Extract the (x, y) coordinate from the center of the cell holding the provided text.  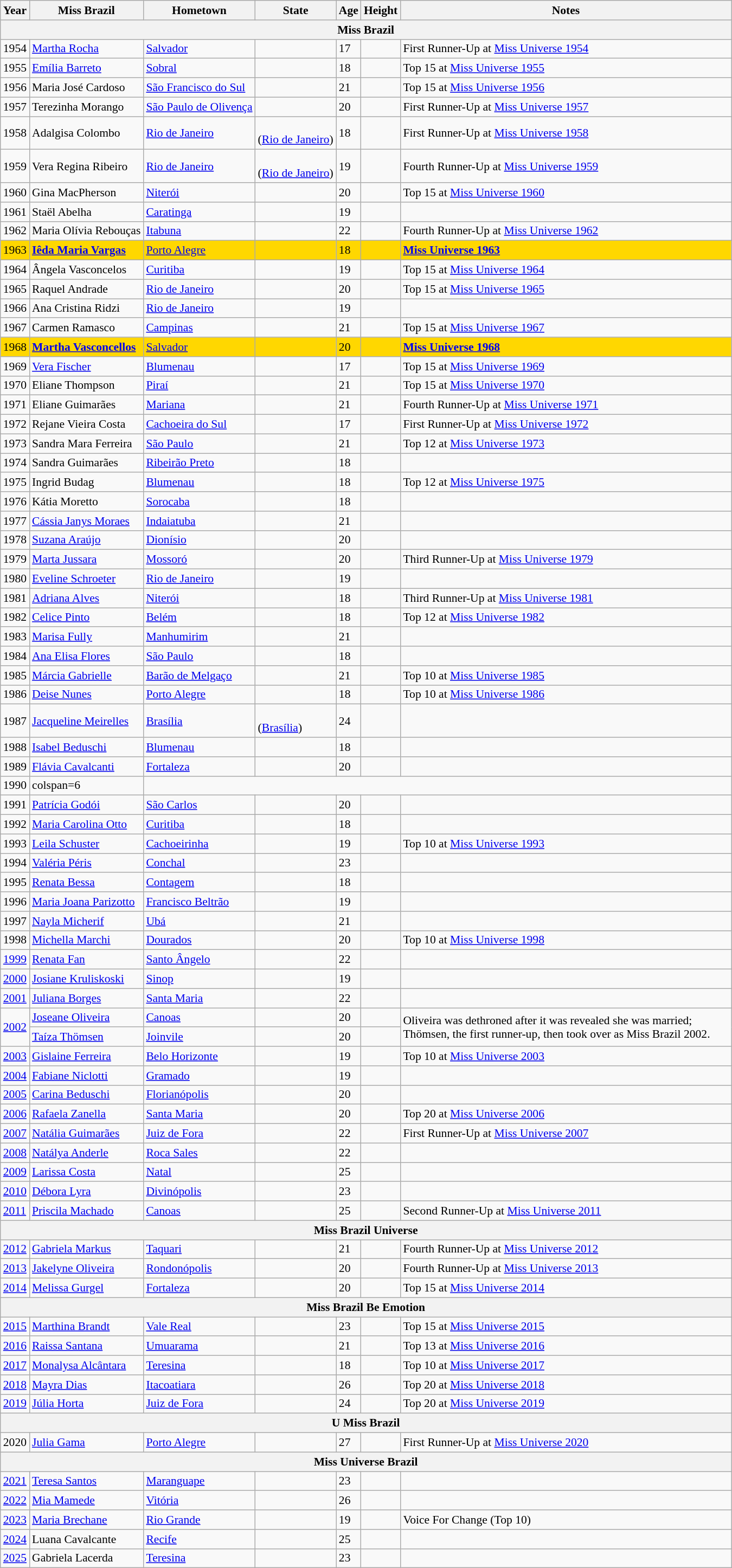
1966 (15, 309)
Kátia Moretto (86, 502)
First Runner-Up at Miss Universe 1954 (566, 49)
Iêda Maria Vargas (86, 250)
Rondonópolis (199, 1269)
Top 12 at Miss Universe 1975 (566, 483)
Marta Jussara (86, 560)
Nayla Micherif (86, 921)
Vera Regina Ribeiro (86, 166)
colspan=6 (86, 786)
1958 (15, 133)
1998 (15, 940)
Raquel Andrade (86, 289)
First Runner-Up at Miss Universe 2007 (566, 1134)
Fourth Runner-Up at Miss Universe 1962 (566, 231)
First Runner-Up at Miss Universe 1972 (566, 425)
Dourados (199, 940)
1999 (15, 960)
2003 (15, 1056)
Natal (199, 1172)
1963 (15, 250)
U Miss Brazil (366, 1423)
Campinas (199, 328)
Valéria Péris (86, 863)
1971 (15, 405)
Third Runner-Up at Miss Universe 1981 (566, 598)
2015 (15, 1327)
Top 12 at Miss Universe 1982 (566, 618)
2006 (15, 1114)
Fourth Runner-Up at Miss Universe 1959 (566, 166)
Top 10 at Miss Universe 1998 (566, 940)
Melissa Gurgel (86, 1288)
Celice Pinto (86, 618)
Oliveira was dethroned after it was revealed she was married; Thömsen, the first runner-up, then took over as Miss Brazil 2002. (566, 1027)
1955 (15, 68)
Sandra Guimarães (86, 463)
Barão de Melgaço (199, 676)
Emília Barreto (86, 68)
1978 (15, 540)
1973 (15, 444)
Miss Universe 1968 (566, 347)
1987 (15, 721)
Miss Brazil Be Emotion (366, 1307)
1989 (15, 767)
Staël Abelha (86, 212)
1982 (15, 618)
Maria José Cardoso (86, 88)
Ribeirão Preto (199, 463)
Larissa Costa (86, 1172)
1992 (15, 825)
Eliane Thompson (86, 385)
2002 (15, 1027)
1956 (15, 88)
Notes (566, 10)
Sinop (199, 979)
Top 20 at Miss Universe 2018 (566, 1385)
1965 (15, 289)
1957 (15, 107)
1979 (15, 560)
Vitória (199, 1501)
1990 (15, 786)
Flávia Cavalcanti (86, 767)
Manhumirim (199, 637)
2016 (15, 1346)
Third Runner-Up at Miss Universe 1979 (566, 560)
Carmen Ramasco (86, 328)
Marthina Brandt (86, 1327)
Raissa Santana (86, 1346)
2010 (15, 1192)
Top 10 at Miss Universe 1993 (566, 844)
First Runner-Up at Miss Universe 2020 (566, 1443)
2019 (15, 1404)
Top 12 at Miss Universe 1973 (566, 444)
Top 10 at Miss Universe 2003 (566, 1056)
Top 15 at Miss Universe 1969 (566, 367)
Maria Olívia Rebouças (86, 231)
Michella Marchi (86, 940)
Rio Grande (199, 1520)
2007 (15, 1134)
1983 (15, 637)
Mia Mamede (86, 1501)
State (296, 10)
Patrícia Godói (86, 805)
(Brasília) (296, 721)
Top 15 at Miss Universe 1967 (566, 328)
Cássia Janys Moraes (86, 521)
1954 (15, 49)
Suzana Araújo (86, 540)
Débora Lyra (86, 1192)
Top 20 at Miss Universe 2019 (566, 1404)
2024 (15, 1539)
1977 (15, 521)
2025 (15, 1558)
Top 15 at Miss Universe 1964 (566, 270)
Jakelyne Oliveira (86, 1269)
Martha Vasconcellos (86, 347)
Belo Horizonte (199, 1056)
Top 10 at Miss Universe 2017 (566, 1365)
1974 (15, 463)
Ângela Vasconcelos (86, 270)
1959 (15, 166)
Cachoeirinha (199, 844)
Contagem (199, 883)
Carina Beduschi (86, 1095)
2011 (15, 1211)
São Francisco do Sul (199, 88)
Maria Carolina Otto (86, 825)
2018 (15, 1385)
1967 (15, 328)
Piraí (199, 385)
Júlia Horta (86, 1404)
Monalysa Alcântara (86, 1365)
Itacoatiara (199, 1385)
1984 (15, 656)
Year (15, 10)
Top 10 at Miss Universe 1986 (566, 695)
1993 (15, 844)
Santo Ângelo (199, 960)
Hometown (199, 10)
Maria Brechane (86, 1520)
2001 (15, 998)
Jacqueline Meirelles (86, 721)
Juliana Borges (86, 998)
2022 (15, 1501)
São Paulo de Olivença (199, 107)
2000 (15, 979)
2014 (15, 1288)
Height (381, 10)
1964 (15, 270)
Top 15 at Miss Universe 2015 (566, 1327)
Natália Guimarães (86, 1134)
Rafaela Zanella (86, 1114)
2004 (15, 1076)
1969 (15, 367)
Márcia Gabrielle (86, 676)
Julia Gama (86, 1443)
2005 (15, 1095)
Indaiatuba (199, 521)
Eliane Guimarães (86, 405)
Gabriela Markus (86, 1249)
Luana Cavalcante (86, 1539)
2020 (15, 1443)
Top 15 at Miss Universe 1955 (566, 68)
Top 15 at Miss Universe 1965 (566, 289)
Joinvile (199, 1037)
Second Runner-Up at Miss Universe 2011 (566, 1211)
2012 (15, 1249)
Mossoró (199, 560)
Voice For Change (Top 10) (566, 1520)
Deise Nunes (86, 695)
1980 (15, 579)
Adalgisa Colombo (86, 133)
Gramado (199, 1076)
2023 (15, 1520)
Sandra Mara Ferreira (86, 444)
Martha Rocha (86, 49)
1988 (15, 747)
Joseane Oliveira (86, 1018)
Cachoeira do Sul (199, 425)
Fabiane Niclotti (86, 1076)
Divinópolis (199, 1192)
Ingrid Budag (86, 483)
Age (349, 10)
Rejane Vieira Costa (86, 425)
2017 (15, 1365)
Maranguape (199, 1481)
1975 (15, 483)
Umuarama (199, 1346)
Ana Elisa Flores (86, 656)
Fourth Runner-Up at Miss Universe 2012 (566, 1249)
Maria Joana Parizotto (86, 902)
1976 (15, 502)
Brasília (199, 721)
First Runner-Up at Miss Universe 1958 (566, 133)
Mayra Dias (86, 1385)
Josiane Kruliskoski (86, 979)
Vera Fischer (86, 367)
Miss Universe Brazil (366, 1462)
1991 (15, 805)
Top 10 at Miss Universe 1985 (566, 676)
Gina MacPherson (86, 192)
Top 15 at Miss Universe 2014 (566, 1288)
Sorocaba (199, 502)
Vale Real (199, 1327)
Natálya Anderle (86, 1153)
Miss Universe 1963 (566, 250)
1994 (15, 863)
1995 (15, 883)
Taíza Thömsen (86, 1037)
Roca Sales (199, 1153)
Taquari (199, 1249)
1981 (15, 598)
27 (349, 1443)
1986 (15, 695)
Sobral (199, 68)
Top 15 at Miss Universe 1960 (566, 192)
Leila Schuster (86, 844)
Ubá (199, 921)
Top 15 at Miss Universe 1970 (566, 385)
1972 (15, 425)
Top 20 at Miss Universe 2006 (566, 1114)
Itabuna (199, 231)
Ana Cristina Ridzi (86, 309)
1961 (15, 212)
1962 (15, 231)
Top 13 at Miss Universe 2016 (566, 1346)
Miss Brazil Universe (366, 1230)
1996 (15, 902)
Terezinha Morango (86, 107)
Florianópolis (199, 1095)
Adriana Alves (86, 598)
2008 (15, 1153)
Priscila Machado (86, 1211)
Fourth Runner-Up at Miss Universe 1971 (566, 405)
Teresa Santos (86, 1481)
1968 (15, 347)
Fourth Runner-Up at Miss Universe 2013 (566, 1269)
Conchal (199, 863)
Top 15 at Miss Universe 1956 (566, 88)
2013 (15, 1269)
Francisco Beltrão (199, 902)
Mariana (199, 405)
1985 (15, 676)
Renata Fan (86, 960)
First Runner-Up at Miss Universe 1957 (566, 107)
1997 (15, 921)
Gabriela Lacerda (86, 1558)
1960 (15, 192)
São Carlos (199, 805)
Caratinga (199, 212)
Marisa Fully (86, 637)
Gislaine Ferreira (86, 1056)
Dionísio (199, 540)
1970 (15, 385)
Isabel Beduschi (86, 747)
Eveline Schroeter (86, 579)
Recife (199, 1539)
2009 (15, 1172)
2021 (15, 1481)
Belém (199, 618)
Renata Bessa (86, 883)
